Determine the (X, Y) coordinate at the center of the cell enclosing the given text.  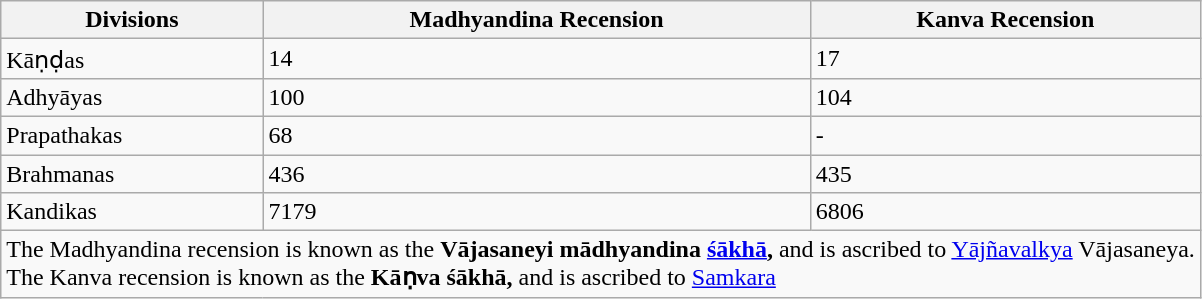
Madhyandina Recension (536, 20)
104 (1005, 97)
Prapathakas (132, 135)
100 (536, 97)
Brahmanas (132, 173)
Kāṇḍas (132, 59)
Adhyāyas (132, 97)
Divisions (132, 20)
Kandikas (132, 212)
7179 (536, 212)
435 (1005, 173)
17 (1005, 59)
436 (536, 173)
Kanva Recension (1005, 20)
6806 (1005, 212)
68 (536, 135)
14 (536, 59)
- (1005, 135)
